Extract the (x, y) coordinate from the center of the cell holding the provided text.  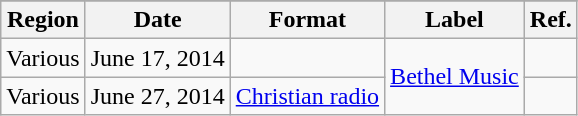
Ref. (550, 20)
June 17, 2014 (158, 58)
Date (158, 20)
Region (43, 20)
Christian radio (307, 96)
Label (455, 20)
June 27, 2014 (158, 96)
Bethel Music (455, 77)
Format (307, 20)
